Determine the (X, Y) coordinate at the center of the cell enclosing the given text.  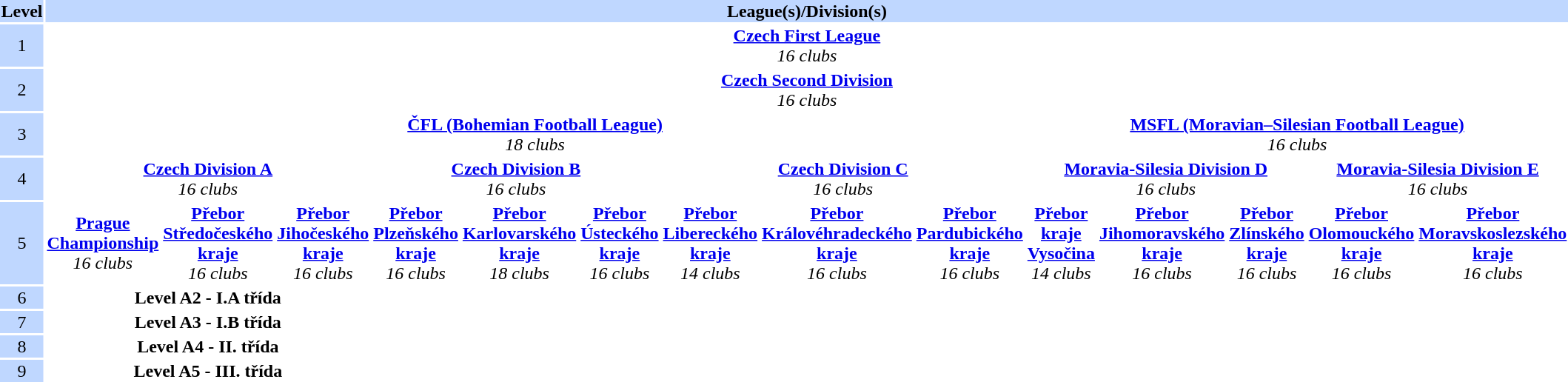
Moravia-Silesia Division D16 clubs (1165, 179)
Přebor Libereckého kraje14 clubs (711, 243)
Přebor Středočeského kraje16 clubs (218, 243)
5 (22, 243)
Level A3 - I.B třída (208, 322)
Přebor Zlínského kraje16 clubs (1267, 243)
Přebor Královéhradeckého kraje16 clubs (837, 243)
7 (22, 322)
Level A2 - I.A třída (208, 298)
Czech Division C16 clubs (842, 179)
Moravia-Silesia Division E16 clubs (1438, 179)
League(s)/Division(s) (807, 11)
Přebor Ústeckého kraje16 clubs (620, 243)
Přebor Karlovarského kraje18 clubs (519, 243)
3 (22, 135)
Přebor Olomouckého kraje16 clubs (1361, 243)
Přebor Moravskoslezského kraje16 clubs (1492, 243)
Přebor kraje Vysočina14 clubs (1061, 243)
MSFL (Moravian–Silesian Football League)16 clubs (1297, 135)
Level A5 - III. třída (208, 371)
Czech Division B16 clubs (516, 179)
Přebor Plzeňského kraje16 clubs (416, 243)
Přebor Jihomoravského kraje16 clubs (1162, 243)
Prague Championship16 clubs (103, 243)
Czech First League16 clubs (807, 46)
2 (22, 90)
Přebor Pardubického kraje16 clubs (970, 243)
8 (22, 346)
Přebor Jihočeského kraje16 clubs (323, 243)
ČFL (Bohemian Football League)18 clubs (535, 135)
Level A4 - II. třída (208, 346)
Czech Second Division16 clubs (807, 90)
9 (22, 371)
4 (22, 179)
1 (22, 46)
Czech Division A16 clubs (208, 179)
6 (22, 298)
Level (22, 11)
